Determine the [x, y] coordinate at the center of the cell enclosing the given text.  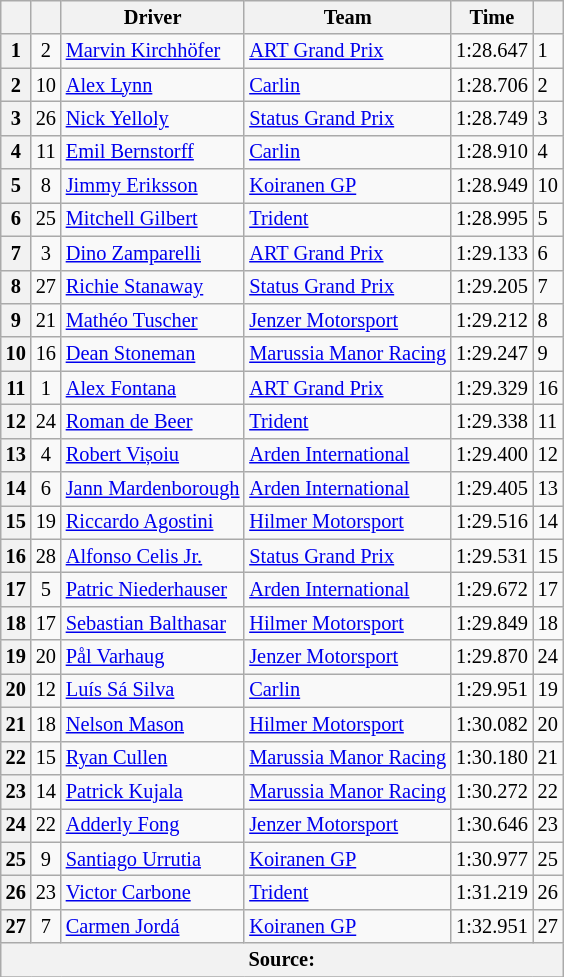
1:29.247 [492, 354]
Roman de Beer [153, 421]
Marvin Kirchhöfer [153, 51]
Carmen Jordá [153, 926]
1:29.133 [492, 253]
Luís Sá Silva [153, 690]
1:30.180 [492, 758]
Sebastian Balthasar [153, 623]
Richie Stanaway [153, 287]
1:29.329 [492, 388]
1:29.205 [492, 287]
1:28.647 [492, 51]
Patrick Kujala [153, 791]
1:28.995 [492, 219]
1:29.405 [492, 489]
Source: [282, 960]
Emil Bernstorff [153, 152]
1:30.082 [492, 724]
Alex Lynn [153, 85]
Alfonso Celis Jr. [153, 556]
1:28.749 [492, 118]
1:29.672 [492, 589]
1:28.910 [492, 152]
Pål Varhaug [153, 657]
1:29.338 [492, 421]
1:29.849 [492, 623]
1:29.531 [492, 556]
Jann Mardenborough [153, 489]
Victor Carbone [153, 892]
1:29.516 [492, 522]
1:28.949 [492, 186]
1:32.951 [492, 926]
Time [492, 17]
Jimmy Eriksson [153, 186]
Alex Fontana [153, 388]
Adderly Fong [153, 825]
Driver [153, 17]
1:29.400 [492, 455]
1:29.870 [492, 657]
Ryan Cullen [153, 758]
1:30.272 [492, 791]
Dino Zamparelli [153, 253]
1:29.212 [492, 320]
Robert Vișoiu [153, 455]
Nick Yelloly [153, 118]
1:30.646 [492, 825]
1:30.977 [492, 859]
Team [348, 17]
1:29.951 [492, 690]
Mathéo Tuscher [153, 320]
Patric Niederhauser [153, 589]
1:31.219 [492, 892]
Nelson Mason [153, 724]
28 [46, 556]
1:28.706 [492, 85]
Dean Stoneman [153, 354]
Santiago Urrutia [153, 859]
Mitchell Gilbert [153, 219]
Riccardo Agostini [153, 522]
